Locate the cell with the specified text and output its (X, Y) center coordinate. 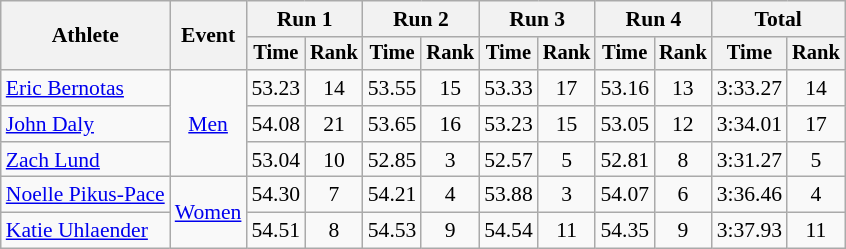
Zach Lund (86, 160)
7 (334, 195)
53.05 (624, 124)
13 (683, 88)
10 (334, 160)
Run 2 (421, 19)
52.57 (508, 160)
3:33.27 (750, 88)
Run 3 (537, 19)
54.53 (392, 231)
53.04 (276, 160)
53.16 (624, 88)
12 (683, 124)
John Daly (86, 124)
53.65 (392, 124)
53.88 (508, 195)
3:37.93 (750, 231)
54.07 (624, 195)
54.51 (276, 231)
Men (208, 124)
52.85 (392, 160)
Total (778, 19)
Eric Bernotas (86, 88)
Katie Uhlaender (86, 231)
3:31.27 (750, 160)
16 (450, 124)
54.35 (624, 231)
54.21 (392, 195)
Event (208, 36)
54.54 (508, 231)
53.55 (392, 88)
3:36.46 (750, 195)
54.08 (276, 124)
54.30 (276, 195)
21 (334, 124)
3:34.01 (750, 124)
Women (208, 212)
Noelle Pikus-Pace (86, 195)
Run 4 (653, 19)
53.33 (508, 88)
Athlete (86, 36)
6 (683, 195)
52.81 (624, 160)
Run 1 (304, 19)
